Search for the cell housing the specified text and yield its (x, y) center coordinate. 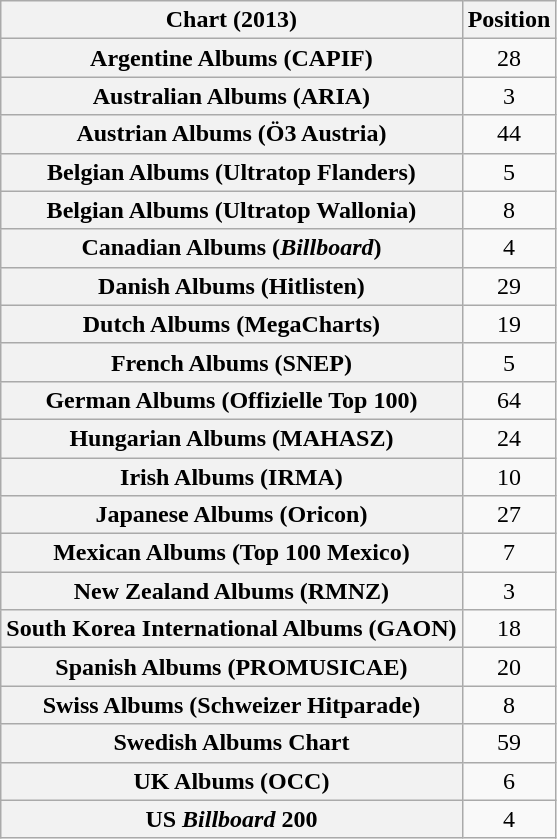
28 (509, 58)
10 (509, 477)
18 (509, 629)
Canadian Albums (Billboard) (232, 248)
Argentine Albums (CAPIF) (232, 58)
German Albums (Offizielle Top 100) (232, 400)
Swiss Albums (Schweizer Hitparade) (232, 705)
Dutch Albums (MegaCharts) (232, 324)
Spanish Albums (PROMUSICAE) (232, 667)
South Korea International Albums (GAON) (232, 629)
New Zealand Albums (RMNZ) (232, 591)
59 (509, 743)
27 (509, 515)
24 (509, 438)
Position (509, 20)
Austrian Albums (Ö3 Austria) (232, 134)
Danish Albums (Hitlisten) (232, 286)
29 (509, 286)
Hungarian Albums (MAHASZ) (232, 438)
Swedish Albums Chart (232, 743)
Mexican Albums (Top 100 Mexico) (232, 553)
44 (509, 134)
Belgian Albums (Ultratop Flanders) (232, 172)
Japanese Albums (Oricon) (232, 515)
19 (509, 324)
UK Albums (OCC) (232, 781)
Chart (2013) (232, 20)
Belgian Albums (Ultratop Wallonia) (232, 210)
Irish Albums (IRMA) (232, 477)
7 (509, 553)
French Albums (SNEP) (232, 362)
6 (509, 781)
US Billboard 200 (232, 819)
64 (509, 400)
Australian Albums (ARIA) (232, 96)
20 (509, 667)
